Find where the given text appears and provide that cell's center as [X, Y] coordinate. 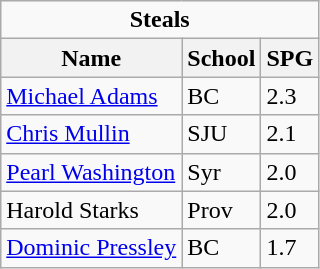
Syr [222, 172]
Steals [160, 20]
Chris Mullin [92, 134]
Prov [222, 210]
Michael Adams [92, 96]
Harold Starks [92, 210]
SPG [290, 58]
Dominic Pressley [92, 248]
2.1 [290, 134]
School [222, 58]
SJU [222, 134]
Name [92, 58]
Pearl Washington [92, 172]
2.3 [290, 96]
1.7 [290, 248]
